Output the (X, Y) coordinate of the center of the cell containing the given text.  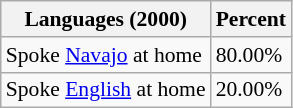
20.00% (251, 90)
Languages (2000) (106, 19)
Spoke English at home (106, 90)
Percent (251, 19)
Spoke Navajo at home (106, 55)
80.00% (251, 55)
